From the cell containing the given text, extract its center point as (X, Y) coordinate. 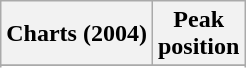
Charts (2004) (77, 34)
Peakposition (198, 34)
